Locate the cell with the specified text and output its (X, Y) center coordinate. 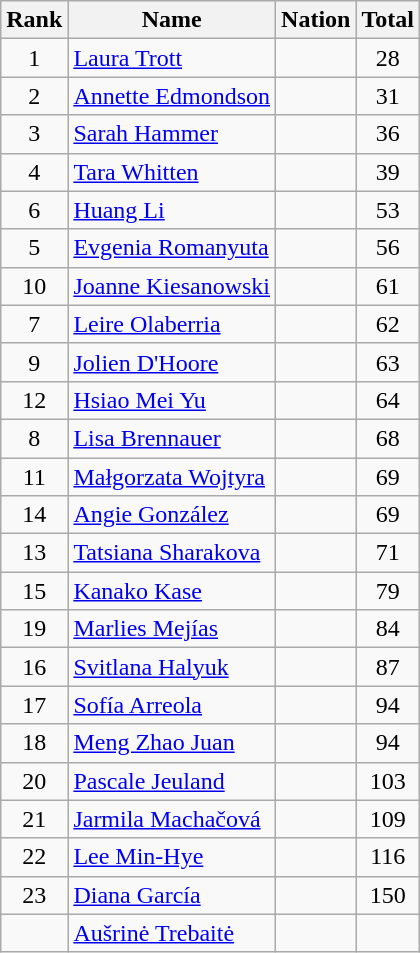
Marlies Mejías (172, 629)
9 (34, 362)
Joanne Kiesanowski (172, 286)
10 (34, 286)
19 (34, 629)
Nation (316, 20)
13 (34, 553)
68 (388, 438)
Lee Min-Hye (172, 857)
84 (388, 629)
61 (388, 286)
Leire Olaberria (172, 324)
17 (34, 705)
Hsiao Mei Yu (172, 400)
71 (388, 553)
12 (34, 400)
Svitlana Halyuk (172, 667)
Rank (34, 20)
15 (34, 591)
28 (388, 58)
56 (388, 248)
Diana García (172, 895)
Huang Li (172, 210)
Małgorzata Wojtyra (172, 477)
8 (34, 438)
Name (172, 20)
87 (388, 667)
Jolien D'Hoore (172, 362)
Sarah Hammer (172, 134)
21 (34, 819)
Laura Trott (172, 58)
36 (388, 134)
79 (388, 591)
Annette Edmondson (172, 96)
11 (34, 477)
64 (388, 400)
6 (34, 210)
116 (388, 857)
62 (388, 324)
Total (388, 20)
Angie González (172, 515)
4 (34, 172)
Tatsiana Sharakova (172, 553)
1 (34, 58)
3 (34, 134)
22 (34, 857)
63 (388, 362)
53 (388, 210)
31 (388, 96)
Lisa Brennauer (172, 438)
109 (388, 819)
39 (388, 172)
Aušrinė Trebaitė (172, 933)
16 (34, 667)
14 (34, 515)
2 (34, 96)
5 (34, 248)
Jarmila Machačová (172, 819)
Pascale Jeuland (172, 781)
18 (34, 743)
103 (388, 781)
Sofía Arreola (172, 705)
150 (388, 895)
Meng Zhao Juan (172, 743)
Tara Whitten (172, 172)
Evgenia Romanyuta (172, 248)
Kanako Kase (172, 591)
7 (34, 324)
20 (34, 781)
23 (34, 895)
